Capture the cell that displays the provided text and extract its (X, Y) central coordinate. 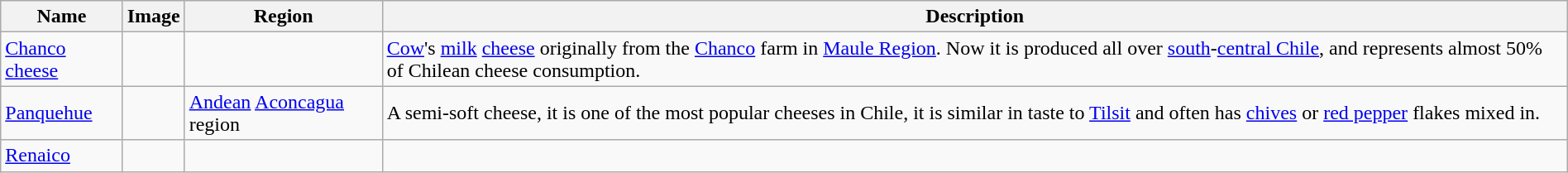
Andean Aconcagua region (283, 113)
Name (61, 17)
Region (283, 17)
Image (154, 17)
Panquehue (61, 113)
Chanco cheese (61, 60)
Description (974, 17)
Renaico (61, 156)
